Output the (X, Y) coordinate of the center of the cell containing the given text.  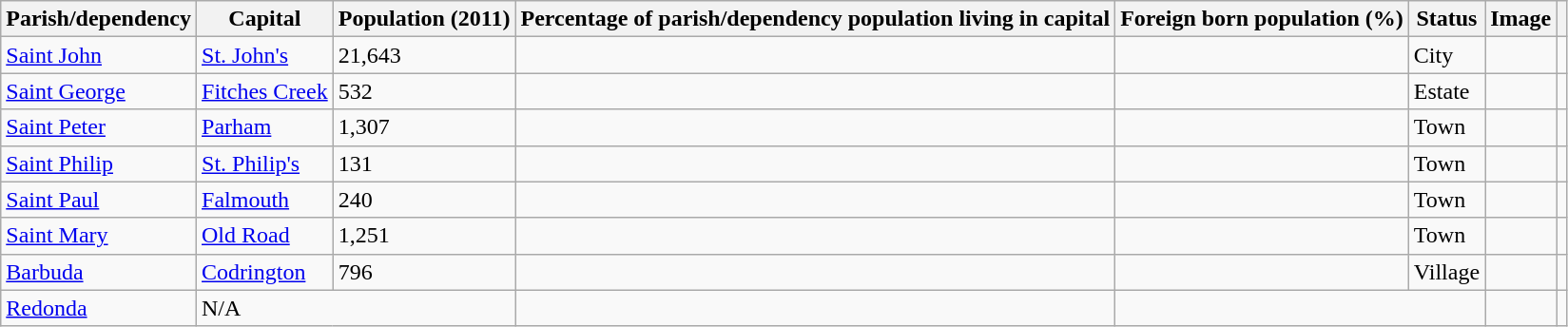
Saint Paul (99, 200)
Saint George (99, 91)
Codrington (265, 272)
Saint John (99, 55)
Saint Mary (99, 236)
Old Road (265, 236)
City (1446, 55)
Falmouth (265, 200)
1,307 (424, 127)
Saint Philip (99, 163)
Foreign born population (%) (1263, 19)
N/A (356, 308)
St. Philip's (265, 163)
St. John's (265, 55)
796 (424, 272)
Image (1521, 19)
Village (1446, 272)
21,643 (424, 55)
240 (424, 200)
Saint Peter (99, 127)
Status (1446, 19)
1,251 (424, 236)
Capital (265, 19)
Population (2011) (424, 19)
Parish/dependency (99, 19)
Fitches Creek (265, 91)
131 (424, 163)
Redonda (99, 308)
Barbuda (99, 272)
Parham (265, 127)
Percentage of parish/dependency population living in capital (816, 19)
Estate (1446, 91)
532 (424, 91)
